Detect which cell encompasses the target text, then output its [X, Y] center coordinate. 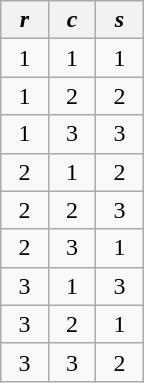
r [24, 20]
c [72, 20]
s [120, 20]
